Provide the (x, y) coordinate of the cell's center where the given text is located.  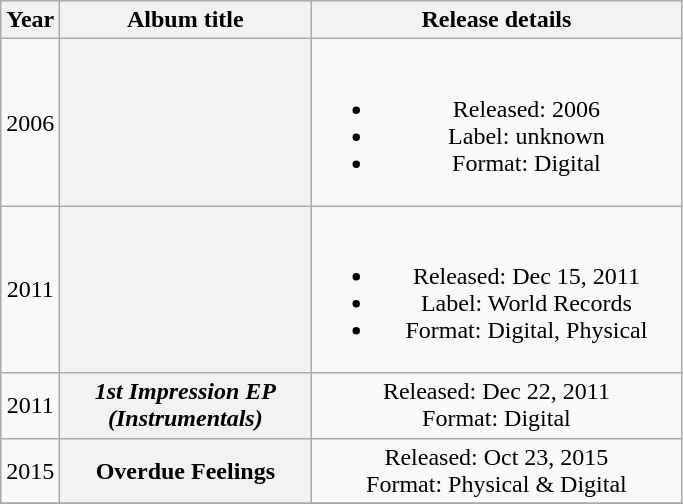
2006 (30, 122)
Overdue Feelings (186, 470)
Year (30, 20)
Release details (496, 20)
Released: Dec 15, 2011Label: World RecordsFormat: Digital, Physical (496, 290)
Released: Oct 23, 2015Format: Physical & Digital (496, 470)
2015 (30, 470)
Released: 2006Label: unknownFormat: Digital (496, 122)
Released: Dec 22, 2011Format: Digital (496, 406)
Album title (186, 20)
1st Impression EP (Instrumentals) (186, 406)
